Extract the [X, Y] coordinate from the center of the cell holding the provided text.  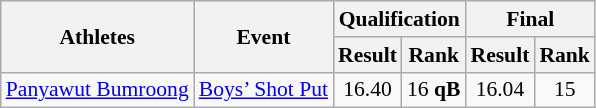
16.04 [500, 90]
Qualification [399, 19]
16.40 [368, 90]
15 [564, 90]
Boys’ Shot Put [264, 90]
16 qB [434, 90]
Event [264, 36]
Panyawut Bumroong [98, 90]
Final [530, 19]
Athletes [98, 36]
